For the text-containing cell, return its midpoint in [X, Y] coordinate format. 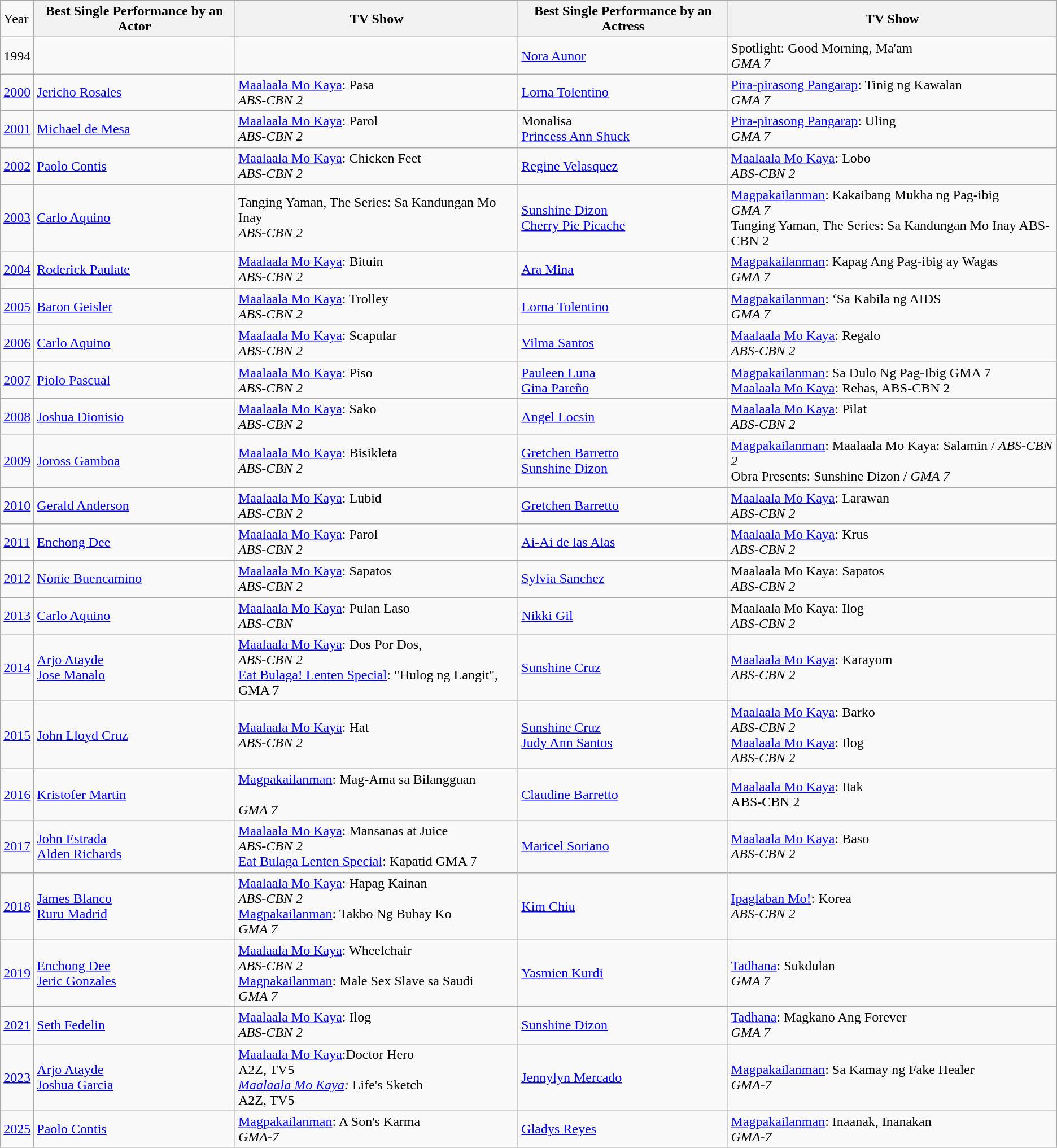
Best Single Performance by an Actor [134, 19]
Pira-pirasong Pangarap: Uling GMA 7 [892, 129]
Maricel Soriano [623, 846]
Sylvia Sanchez [623, 579]
2004 [17, 270]
Tadhana: SukdulanGMA 7 [892, 974]
Maalaala Mo Kaya: Lubid ABS-CBN 2 [376, 505]
Maalaala Mo Kaya: BarkoABS-CBN 2Maalaala Mo Kaya: IlogABS-CBN 2 [892, 735]
Magpakailanman: ‘Sa Kabila ng AIDSGMA 7 [892, 306]
2006 [17, 343]
Pauleen Luna Gina Pareño [623, 379]
Year [17, 19]
Piolo Pascual [134, 379]
2016 [17, 795]
2007 [17, 379]
2015 [17, 735]
Joross Gamboa [134, 461]
2014 [17, 667]
Maalaala Mo Kaya: KarayomABS-CBN 2 [892, 667]
Sunshine DizonCherry Pie Picache [623, 218]
2008 [17, 417]
Gladys Reyes [623, 1129]
James BlancoRuru Madrid [134, 906]
Spotlight: Good Morning, Ma'am GMA 7 [892, 55]
Maalaala Mo Kaya: Pasa ABS-CBN 2 [376, 93]
Maalaala Mo Kaya: PilatABS-CBN 2 [892, 417]
Maalaala Mo Kaya: HatABS-CBN 2 [376, 735]
Tadhana: Magkano Ang ForeverGMA 7 [892, 1025]
Maalaala Mo Kaya: Trolley ABS-CBN 2 [376, 306]
Claudine Barretto [623, 795]
Magpakailanman: Kakaibang Mukha ng Pag-ibigGMA 7 Tanging Yaman, The Series: Sa Kandungan Mo Inay ABS-CBN 2 [892, 218]
2011 [17, 542]
Maalaala Mo Kaya: Bisikleta ABS-CBN 2 [376, 461]
Yasmien Kurdi [623, 974]
Magpakailanman: Mag-Ama sa BilangguanGMA 7 [376, 795]
Ipaglaban Mo!: Korea ABS-CBN 2 [892, 906]
2009 [17, 461]
Arjo AtaydeJoshua Garcia [134, 1077]
Gretchen Barretto [623, 505]
Best Single Performance by an Actress [623, 19]
Vilma Santos [623, 343]
Ai-Ai de las Alas [623, 542]
Maalaala Mo Kaya: Scapular ABS-CBN 2 [376, 343]
Enchong Dee [134, 542]
Maalaala Mo Kaya: IlogABS-CBN 2 [376, 1025]
John Lloyd Cruz [134, 735]
Monalisa Princess Ann Shuck [623, 129]
2021 [17, 1025]
Maalaala Mo Kaya: Pulan LasoABS-CBN [376, 616]
Maalaala Mo Kaya: Hapag KainanABS-CBN 2Magpakailanman: Takbo Ng Buhay KoGMA 7 [376, 906]
Maalaala Mo Kaya: BasoABS-CBN 2 [892, 846]
Maalaala Mo Kaya: Dos Por Dos,ABS-CBN 2 Eat Bulaga! Lenten Special: "Hulog ng Langit", GMA 7 [376, 667]
2002 [17, 166]
Maalaala Mo Kaya: WheelchairABS-CBN 2Magpakailanman: Male Sex Slave sa SaudiGMA 7 [376, 974]
Kristofer Martin [134, 795]
Maalaala Mo Kaya: Mansanas at JuiceABS-CBN 2Eat Bulaga Lenten Special: Kapatid GMA 7 [376, 846]
Regine Velasquez [623, 166]
2018 [17, 906]
Gerald Anderson [134, 505]
2012 [17, 579]
Jennylyn Mercado [623, 1077]
Angel Locsin [623, 417]
Maalaala Mo Kaya: Parol ABS-CBN 2 [376, 542]
Maalaala Mo Kaya: Larawan ABS-CBN 2 [892, 505]
Maalaala Mo Kaya: Lobo ABS-CBN 2 [892, 166]
Tanging Yaman, The Series: Sa Kandungan Mo InayABS-CBN 2 [376, 218]
Nora Aunor [623, 55]
Roderick Paulate [134, 270]
2023 [17, 1077]
John EstradaAlden Richards [134, 846]
Magpakailanman: Kapag Ang Pag-ibig ay WagasGMA 7 [892, 270]
1994 [17, 55]
Maalaala Mo Kaya: Itak ABS-CBN 2 [892, 795]
Magpakailanman: Inaanak, InanakanGMA-7 [892, 1129]
Pira-pirasong Pangarap: Tinig ng Kawalan GMA 7 [892, 93]
2025 [17, 1129]
Michael de Mesa [134, 129]
Maalaala Mo Kaya: Bituin ABS-CBN 2 [376, 270]
Sunshine CruzJudy Ann Santos [623, 735]
2000 [17, 93]
2019 [17, 974]
Arjo AtaydeJose Manalo [134, 667]
2010 [17, 505]
Ara Mina [623, 270]
Baron Geisler [134, 306]
2005 [17, 306]
Joshua Dionisio [134, 417]
Sunshine Cruz [623, 667]
Enchong DeeJeric Gonzales [134, 974]
Gretchen BarrettoSunshine Dizon [623, 461]
Sunshine Dizon [623, 1025]
Magpakailanman: Maalaala Mo Kaya: Salamin / ABS-CBN 2 Obra Presents: Sunshine Dizon / GMA 7 [892, 461]
Nikki Gil [623, 616]
Maalaala Mo Kaya: Sako ABS-CBN 2 [376, 417]
Kim Chiu [623, 906]
2003 [17, 218]
Maalaala Mo Kaya: KrusABS-CBN 2 [892, 542]
Magpakailanman: A Son's KarmaGMA-7 [376, 1129]
Maalaala Mo Kaya: Piso ABS-CBN 2 [376, 379]
Nonie Buencamino [134, 579]
Magpakailanman: Sa Kamay ng Fake HealerGMA-7 [892, 1077]
2013 [17, 616]
Maalaala Mo Kaya: Chicken FeetABS-CBN 2 [376, 166]
2001 [17, 129]
Maalaala Mo Kaya:Doctor HeroA2Z, TV5Maalaala Mo Kaya: Life's SketchA2Z, TV5 [376, 1077]
Seth Fedelin [134, 1025]
Maalaala Mo Kaya: Ilog ABS-CBN 2 [892, 616]
2017 [17, 846]
Jericho Rosales [134, 93]
Maalaala Mo Kaya: Regalo ABS-CBN 2 [892, 343]
Maalaala Mo Kaya: ParolABS-CBN 2 [376, 129]
Magpakailanman: Sa Dulo Ng Pag-Ibig GMA 7 Maalaala Mo Kaya: Rehas, ABS-CBN 2 [892, 379]
